Scan for the cell matching the given text and deliver its [x, y] coordinate at center. 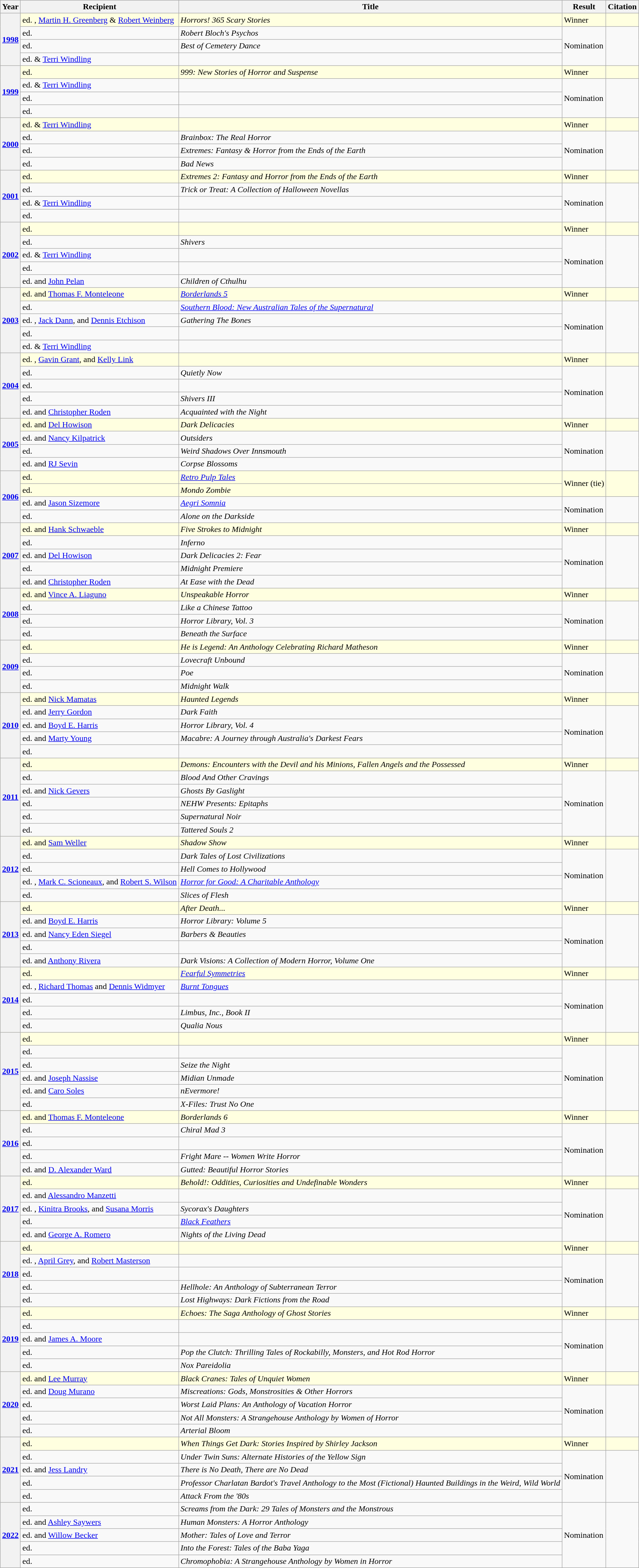
2012 [10, 869]
2016 [10, 1143]
2009 [10, 666]
Ghosts By Gaslight [370, 790]
2004 [10, 385]
There is No Death, There are No Dead [370, 1470]
Aegri Somnia [370, 503]
999: New Stories of Horror and Suspense [370, 72]
ed. and Willow Becker [99, 1535]
Macabre: A Journey through Australia's Darkest Fears [370, 738]
Under Twin Suns: Alternate Histories of the Yellow Sign [370, 1457]
Borderlands 6 [370, 1117]
Robert Bloch's Psychos [370, 33]
Shadow Show [370, 843]
Tattered Souls 2 [370, 830]
Qualia Nous [370, 1026]
Seize the Night [370, 1065]
Title [370, 7]
Extremes 2: Fantasy and Horror from the Ends of the Earth [370, 177]
Haunted Legends [370, 699]
ed. and Alessandro Manzetti [99, 1195]
Midnight Walk [370, 686]
Screams from the Dark: 29 Tales of Monsters and the Monstrous [370, 1509]
2019 [10, 1339]
ed. and Hank Schwaeble [99, 529]
Hellhole: An Anthology of Subterranean Terror [370, 1287]
Shivers [370, 242]
Not All Monsters: A Strangehouse Anthology by Women of Horror [370, 1418]
Horror Library, Vol. 4 [370, 725]
Horror for Good: A Charitable Anthology [370, 882]
ed. and Vince A. Liaguno [99, 595]
Horror Library, Vol. 3 [370, 621]
ed. , Martin H. Greenberg & Robert Weinberg [99, 20]
2020 [10, 1404]
Fright Mare -- Women Write Horror [370, 1156]
2018 [10, 1274]
Shivers III [370, 399]
ed. and George A. Romero [99, 1235]
Result [584, 7]
Gutted: Beautiful Horror Stories [370, 1169]
Blood And Other Cravings [370, 777]
Beneath the Surface [370, 634]
Year [10, 7]
Alone on the Darkside [370, 516]
2017 [10, 1208]
1999 [10, 92]
ed. and Jason Sizemore [99, 503]
Outsiders [370, 438]
Winner (tie) [584, 484]
2010 [10, 725]
NEHW Presents: Epitaphs [370, 804]
Lovecraft Unbound [370, 660]
Weird Shadows Over Innsmouth [370, 451]
ed. and Caro Soles [99, 1091]
Barbers & Beauties [370, 934]
2022 [10, 1535]
Horrors! 365 Scary Stories [370, 20]
Burnt Tongues [370, 986]
Inferno [370, 542]
ed. and Anthony Rivera [99, 960]
Echoes: The Saga Anthology of Ghost Stories [370, 1313]
Chromophobia: A Strangehouse Anthology by Women in Horror [370, 1561]
X-Files: Trust No One [370, 1104]
ed. and Nick Mamatas [99, 699]
ed. , Richard Thomas and Dennis Widmyer [99, 986]
Mondo Zombie [370, 490]
Horror Library: Volume 5 [370, 921]
2006 [10, 497]
He is Legend: An Anthology Celebrating Richard Matheson [370, 647]
Children of Cthulhu [370, 281]
2000 [10, 144]
Attack From the '80s [370, 1496]
Acquainted with the Night [370, 412]
When Things Get Dark: Stories Inspired by Shirley Jackson [370, 1444]
Lost Highways: Dark Fictions from the Road [370, 1300]
Dark Tales of Lost Civilizations [370, 856]
Poe [370, 673]
Dark Faith [370, 712]
Pop the Clutch: Thrilling Tales of Rockabilly, Monsters, and Hot Rod Horror [370, 1352]
Retro Pulp Tales [370, 477]
Supernatural Noir [370, 817]
Extremes: Fantasy & Horror from the Ends of the Earth [370, 150]
2007 [10, 555]
2021 [10, 1470]
Citation [622, 7]
Fearful Symmetries [370, 973]
Like a Chinese Tattoo [370, 608]
ed. and Nancy Kilpatrick [99, 438]
Corpse Blossoms [370, 464]
Behold!: Oddities, Curiosities and Undefinable Wonders [370, 1182]
2003 [10, 320]
Into the Forest: Tales of the Baba Yaga [370, 1548]
Best of Cemetery Dance [370, 46]
Midnight Premiere [370, 568]
ed. and RJ Sevin [99, 464]
Slices of Flesh [370, 895]
ed. and Marty Young [99, 738]
ed. and Nancy Eden Siegel [99, 934]
Human Monsters: A Horror Anthology [370, 1522]
Worst Laid Plans: An Anthology of Vacation Horror [370, 1404]
Dark Delicacies [370, 425]
Bad News [370, 164]
Mother: Tales of Love and Terror [370, 1535]
ed. and Nick Gevers [99, 790]
Professor Charlatan Bardot's Travel Anthology to the Most (Fictional) Haunted Buildings in the Weird, Wild World [370, 1483]
ed. and Lee Murray [99, 1378]
ed. and Jess Landry [99, 1470]
2013 [10, 934]
Demons: Encounters with the Devil and his Minions, Fallen Angels and the Possessed [370, 764]
Miscreations: Gods, Monstrosities & Other Horrors [370, 1391]
2015 [10, 1071]
After Death... [370, 908]
Nights of the Living Dead [370, 1235]
ed. and Ashley Saywers [99, 1522]
Five Strokes to Midnight [370, 529]
Black Feathers [370, 1222]
ed. , Kinitra Brooks, and Susana Morris [99, 1208]
1998 [10, 39]
2001 [10, 196]
ed. , Gavin Grant, and Kelly Link [99, 359]
2008 [10, 614]
Hell Comes to Hollywood [370, 869]
ed. and Jerry Gordon [99, 712]
ed. and Joseph Nassise [99, 1078]
Limbus, Inc., Book II [370, 1013]
ed. , Jack Dann, and Dennis Etchison [99, 320]
Sycorax's Daughters [370, 1208]
nEvermore! [370, 1091]
Dark Visions: A Collection of Modern Horror, Volume One [370, 960]
Midian Unmade [370, 1078]
Quietly Now [370, 372]
Black Cranes: Tales of Unquiet Women [370, 1378]
Borderlands 5 [370, 294]
Chiral Mad 3 [370, 1130]
Arterial Bloom [370, 1431]
ed. and Doug Murano [99, 1391]
ed. and John Pelan [99, 281]
Dark Delicacies 2: Fear [370, 555]
At Ease with the Dead [370, 582]
Southern Blood: New Australian Tales of the Supernatural [370, 307]
ed. and D. Alexander Ward [99, 1169]
Trick or Treat: A Collection of Halloween Novellas [370, 190]
Unspeakable Horror [370, 595]
ed. , Mark C. Scioneaux, and Robert S. Wilson [99, 882]
Brainbox: The Real Horror [370, 137]
Recipient [99, 7]
2005 [10, 444]
ed. and James A. Moore [99, 1339]
Gathering The Bones [370, 320]
Nox Pareidolia [370, 1365]
2011 [10, 797]
ed. and Sam Weller [99, 843]
2014 [10, 999]
ed. , April Grey, and Robert Masterson [99, 1261]
2002 [10, 255]
